Locate the cell with the specified text and output its (X, Y) center coordinate. 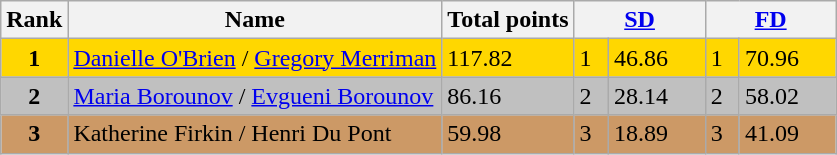
Maria Borounov / Evgueni Borounov (255, 96)
46.86 (656, 58)
117.82 (508, 58)
41.09 (788, 134)
Danielle O'Brien / Gregory Merriman (255, 58)
86.16 (508, 96)
59.98 (508, 134)
Total points (508, 20)
SD (640, 20)
Name (255, 20)
FD (770, 20)
Katherine Firkin / Henri Du Pont (255, 134)
70.96 (788, 58)
Rank (34, 20)
58.02 (788, 96)
28.14 (656, 96)
18.89 (656, 134)
